Provide the [X, Y] coordinate of the cell's center where the given text is located.  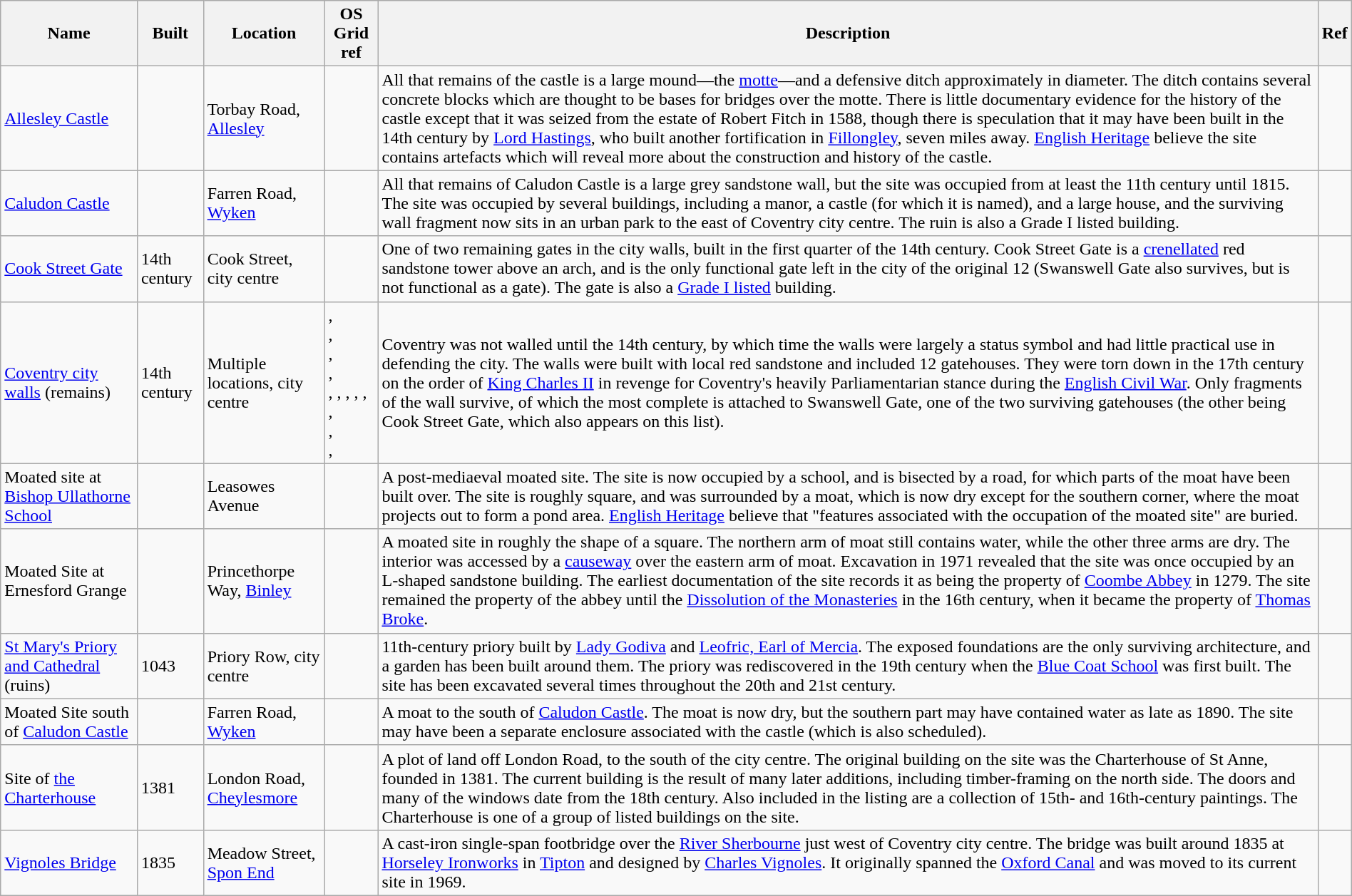
1381 [170, 787]
Name [69, 34]
1835 [170, 862]
Priory Row, city centre [264, 666]
Ref [1335, 34]
Multiple locations, city centre [264, 382]
Princethorpe Way, Binley [264, 581]
Site of the Charterhouse [69, 787]
Description [848, 34]
Torbay Road, Allesley [264, 118]
Moated Site south of Caludon Castle [69, 721]
London Road, Cheylesmore [264, 787]
Location [264, 34]
, , , , , , , , , , , , [351, 382]
Coventry city walls (remains) [69, 382]
Cook Street Gate [69, 269]
OS Grid ref [351, 34]
Allesley Castle [69, 118]
Cook Street, city centre [264, 269]
1043 [170, 666]
Leasowes Avenue [264, 496]
Moated site at Bishop Ullathorne School [69, 496]
Caludon Castle [69, 203]
Meadow Street, Spon End [264, 862]
Built [170, 34]
Vignoles Bridge [69, 862]
Moated Site at Ernesford Grange [69, 581]
St Mary's Priory and Cathedral (ruins) [69, 666]
